Scan for the cell matching the given text and deliver its (X, Y) coordinate at center. 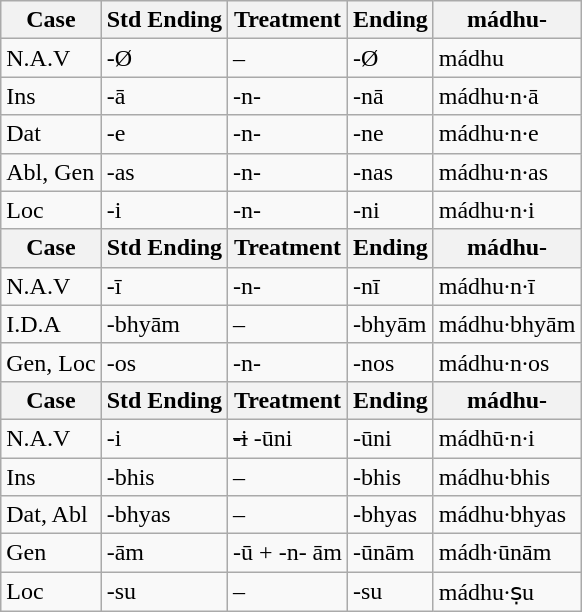
mádhu·n·ā (507, 96)
-ni (390, 210)
-ne (390, 134)
-nos (390, 362)
-ūnām (390, 553)
mádhu·bhyām (507, 324)
I.D.A (51, 324)
-ī (164, 286)
-nā (390, 96)
mádhu·bhis (507, 477)
mádhu·n·ī (507, 286)
-ām (164, 553)
-i -ūni (288, 438)
mádhu·bhyas (507, 515)
mádhu·n·as (507, 172)
mádhu·n·e (507, 134)
Abl, Gen (51, 172)
mádhū·n·i (507, 438)
-ūni (390, 438)
Dat, Abl (51, 515)
-e (164, 134)
Gen (51, 553)
mádhu (507, 58)
mádhu·n·i (507, 210)
-os (164, 362)
mádh·ūnām (507, 553)
-as (164, 172)
Gen, Loc (51, 362)
Dat (51, 134)
-ā (164, 96)
mádhu·ṣu (507, 592)
mádhu·n·os (507, 362)
-nas (390, 172)
-ū + -n- ām (288, 553)
-nī (390, 286)
